Capture the cell that displays the provided text and extract its (X, Y) central coordinate. 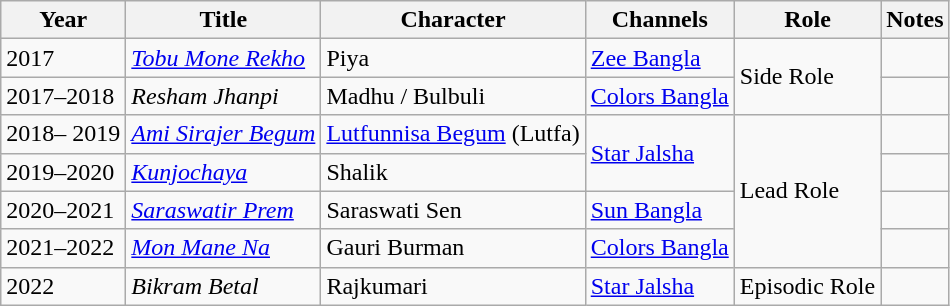
Character (453, 20)
2017–2018 (64, 96)
2017 (64, 58)
Lead Role (807, 191)
Gauri Burman (453, 248)
Resham Jhanpi (224, 96)
Ami Sirajer Begum (224, 134)
Title (224, 20)
Zee Bangla (660, 58)
Madhu / Bulbuli (453, 96)
Rajkumari (453, 286)
Kunjochaya (224, 172)
Tobu Mone Rekho (224, 58)
Shalik (453, 172)
Saraswatir Prem (224, 210)
2018– 2019 (64, 134)
Piya (453, 58)
Year (64, 20)
Channels (660, 20)
Role (807, 20)
2020–2021 (64, 210)
2021–2022 (64, 248)
2019–2020 (64, 172)
Bikram Betal (224, 286)
Notes (915, 20)
Sun Bangla (660, 210)
Side Role (807, 77)
Mon Mane Na (224, 248)
Saraswati Sen (453, 210)
Episodic Role (807, 286)
Lutfunnisa Begum (Lutfa) (453, 134)
2022 (64, 286)
